Return [X, Y] of the center of cell containing provided text 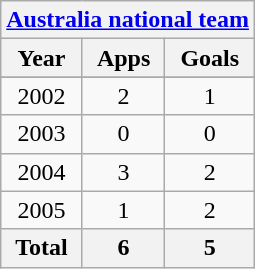
2005 [42, 210]
Australia national team [128, 20]
Year [42, 58]
Goals [210, 58]
5 [210, 248]
Apps [124, 58]
3 [124, 172]
6 [124, 248]
2003 [42, 134]
Total [42, 248]
2004 [42, 172]
2002 [42, 96]
